Search for the cell housing the specified text and yield its [X, Y] center coordinate. 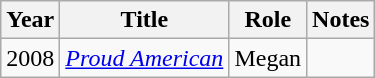
Megan [268, 58]
Role [268, 20]
Year [30, 20]
2008 [30, 58]
Proud American [144, 58]
Notes [341, 20]
Title [144, 20]
